Extract the [X, Y] coordinate from the center of the cell holding the provided text.  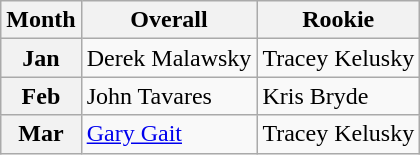
Rookie [338, 20]
Month [41, 20]
Feb [41, 96]
Derek Malawsky [169, 58]
Kris Bryde [338, 96]
Mar [41, 134]
John Tavares [169, 96]
Jan [41, 58]
Overall [169, 20]
Gary Gait [169, 134]
